Provide the [X, Y] coordinate of the cell's center where the given text is located.  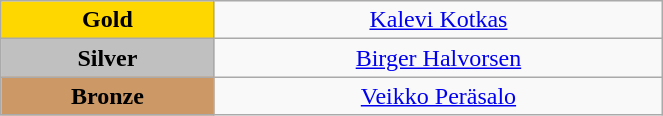
Veikko Peräsalo [438, 96]
Gold [108, 20]
Silver [108, 58]
Kalevi Kotkas [438, 20]
Birger Halvorsen [438, 58]
Bronze [108, 96]
